Output the [X, Y] coordinate of the center of the cell containing the given text.  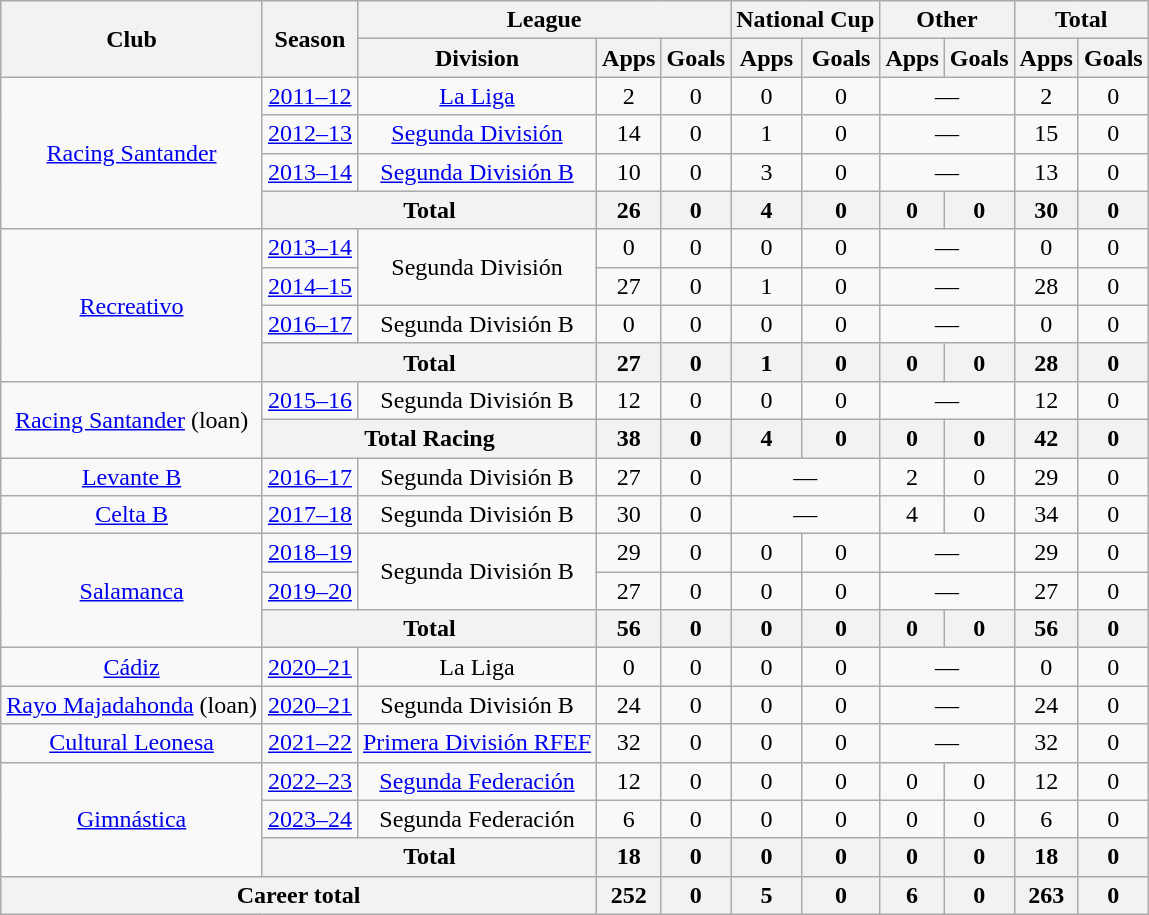
Rayo Majadahonda (loan) [132, 705]
League [544, 20]
Racing Santander (loan) [132, 419]
Club [132, 39]
Primera División RFEF [476, 743]
Celta B [132, 515]
2015–16 [310, 400]
26 [629, 210]
2017–18 [310, 515]
13 [1046, 172]
10 [629, 172]
14 [629, 134]
Cultural Leonesa [132, 743]
Racing Santander [132, 153]
263 [1046, 895]
38 [629, 438]
15 [1046, 134]
Recreativo [132, 305]
5 [767, 895]
42 [1046, 438]
2022–23 [310, 781]
3 [767, 172]
2012–13 [310, 134]
Other [947, 20]
Gimnástica [132, 819]
National Cup [806, 20]
2014–15 [310, 286]
2021–22 [310, 743]
Salamanca [132, 591]
Levante B [132, 477]
2018–19 [310, 553]
2023–24 [310, 819]
Cádiz [132, 667]
2019–20 [310, 591]
Division [476, 58]
2011–12 [310, 96]
252 [629, 895]
Total Racing [429, 438]
Season [310, 39]
Career total [299, 895]
34 [1046, 515]
